Provide the (x, y) coordinate of the cell's center where the given text is located.  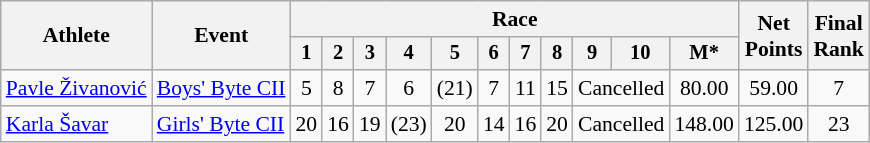
Karla Šavar (76, 124)
1 (307, 54)
10 (640, 54)
(23) (409, 124)
14 (494, 124)
59.00 (774, 88)
2 (338, 54)
Athlete (76, 36)
(21) (455, 88)
9 (592, 54)
NetPoints (774, 36)
Pavle Živanović (76, 88)
11 (526, 88)
Girls' Byte CII (222, 124)
4 (409, 54)
Race (515, 19)
Boys' Byte CII (222, 88)
125.00 (774, 124)
3 (370, 54)
15 (557, 88)
M* (704, 54)
80.00 (704, 88)
Event (222, 36)
23 (838, 124)
19 (370, 124)
148.00 (704, 124)
Final Rank (838, 36)
